Detect which cell encompasses the target text, then output its [X, Y] center coordinate. 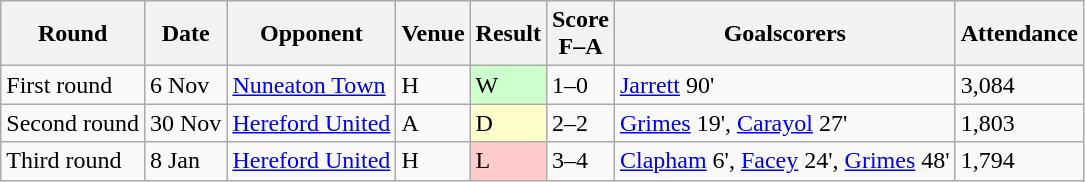
8 Jan [185, 161]
Nuneaton Town [312, 85]
1,803 [1019, 123]
D [508, 123]
First round [73, 85]
Venue [433, 34]
Date [185, 34]
Clapham 6', Facey 24', Grimes 48' [784, 161]
L [508, 161]
6 Nov [185, 85]
Result [508, 34]
1–0 [580, 85]
Second round [73, 123]
Grimes 19', Carayol 27' [784, 123]
Third round [73, 161]
Jarrett 90' [784, 85]
Attendance [1019, 34]
Opponent [312, 34]
W [508, 85]
3,084 [1019, 85]
3–4 [580, 161]
A [433, 123]
2–2 [580, 123]
ScoreF–A [580, 34]
1,794 [1019, 161]
Goalscorers [784, 34]
30 Nov [185, 123]
Round [73, 34]
